Find where the given text appears and provide that cell's center as [X, Y] coordinate. 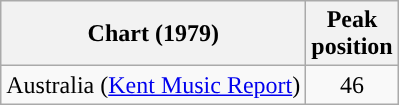
Chart (1979) [154, 34]
46 [352, 85]
Peakposition [352, 34]
Australia (Kent Music Report) [154, 85]
